For the text-containing cell, return its midpoint in [X, Y] coordinate format. 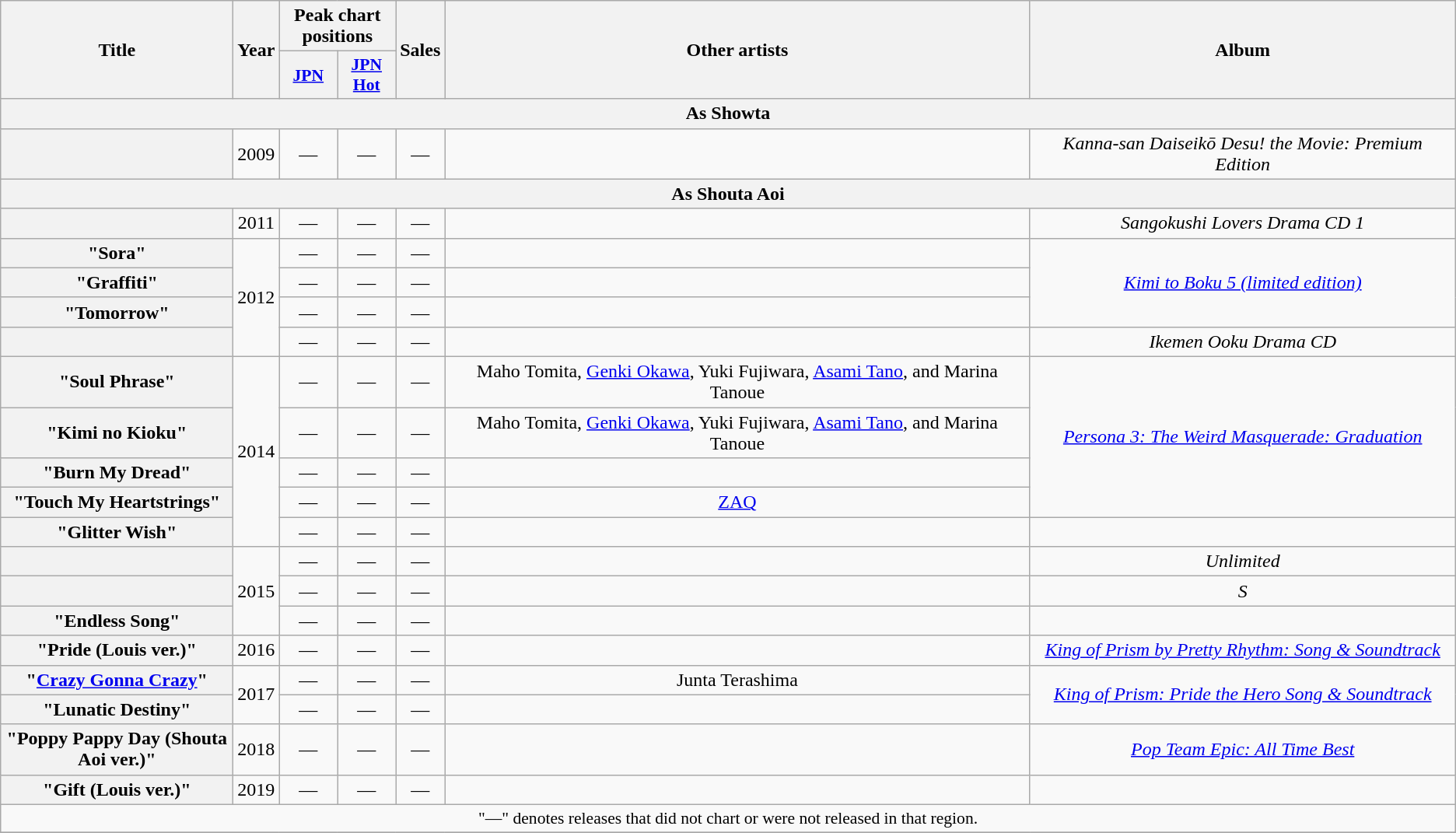
2009 [257, 154]
Persona 3: The Weird Masquerade: Graduation [1243, 436]
"Graffiti" [117, 282]
S [1243, 591]
2012 [257, 297]
Unlimited [1243, 562]
Other artists [737, 50]
As Shouta Aoi [728, 194]
King of Prism by Pretty Rhythm: Song & Soundtrack [1243, 650]
2019 [257, 789]
Year [257, 50]
"Poppy Pappy Day (Shouta Aoi ver.)" [117, 750]
King of Prism: Pride the Hero Song & Soundtrack [1243, 695]
"Crazy Gonna Crazy" [117, 680]
Peak chart positions [338, 26]
Title [117, 50]
2011 [257, 223]
Kanna-san Daiseikō Desu! the Movie: Premium Edition [1243, 154]
2014 [257, 451]
"Glitter Wish" [117, 532]
"Tomorrow" [117, 312]
"Burn My Dread" [117, 473]
Kimi to Boku 5 (limited edition) [1243, 282]
"Gift (Louis ver.)" [117, 789]
Sangokushi Lovers Drama CD 1 [1243, 223]
Sales [420, 50]
2018 [257, 750]
"Pride (Louis ver.)" [117, 650]
Ikemen Ooku Drama CD [1243, 341]
"Sora" [117, 253]
2016 [257, 650]
Album [1243, 50]
Junta Terashima [737, 680]
"Touch My Heartstrings" [117, 502]
"Kimi no Kioku" [117, 432]
"Lunatic Destiny" [117, 709]
2015 [257, 591]
Pop Team Epic: All Time Best [1243, 750]
JPNHot [367, 75]
"Endless Song" [117, 621]
ZAQ [737, 502]
2017 [257, 695]
"—" denotes releases that did not chart or were not released in that region. [728, 818]
As Showta [728, 114]
JPN [308, 75]
"Soul Phrase" [117, 381]
